Provide the [X, Y] coordinate of the cell's center where the given text is located.  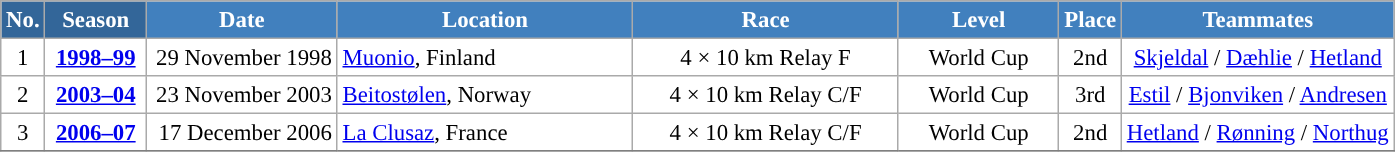
Race [766, 20]
Hetland / Rønning / Northug [1258, 133]
2006–07 [96, 133]
1998–99 [96, 58]
Beitostølen, Norway [485, 95]
La Clusaz, France [485, 133]
1 [23, 58]
Skjeldal / Dæhlie / Hetland [1258, 58]
3rd [1090, 95]
23 November 2003 [242, 95]
29 November 1998 [242, 58]
Muonio, Finland [485, 58]
Season [96, 20]
Teammates [1258, 20]
No. [23, 20]
Location [485, 20]
Date [242, 20]
Level [978, 20]
17 December 2006 [242, 133]
2 [23, 95]
3 [23, 133]
2003–04 [96, 95]
Estil / Bjonviken / Andresen [1258, 95]
4 × 10 km Relay F [766, 58]
Place [1090, 20]
